Output the [x, y] coordinate of the center of the cell containing the given text.  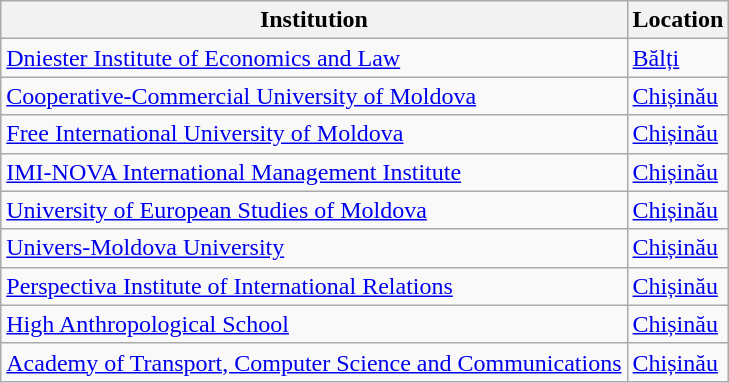
Univers-Moldova University [314, 248]
IMI-NOVA International Management Institute [314, 172]
Institution [314, 20]
University of European Studies of Moldova [314, 210]
Free International University of Moldova [314, 134]
Dniester Institute of Economics and Law [314, 58]
Cooperative-Commercial University of Moldova [314, 96]
High Anthropological School [314, 324]
Perspectiva Institute of International Relations [314, 286]
Academy of Transport, Computer Science and Communications [314, 362]
Location [678, 20]
Bălți [678, 58]
